Provide the (x, y) coordinate of the cell's center where the given text is located.  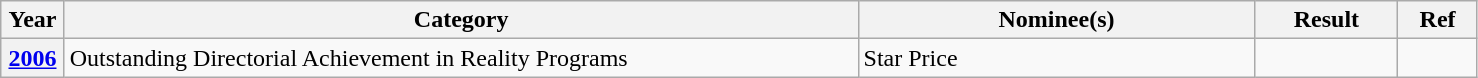
Year (32, 20)
Star Price (1056, 58)
Category (461, 20)
2006 (32, 58)
Ref (1438, 20)
Outstanding Directorial Achievement in Reality Programs (461, 58)
Nominee(s) (1056, 20)
Result (1326, 20)
